Search for the cell housing the specified text and yield its (x, y) center coordinate. 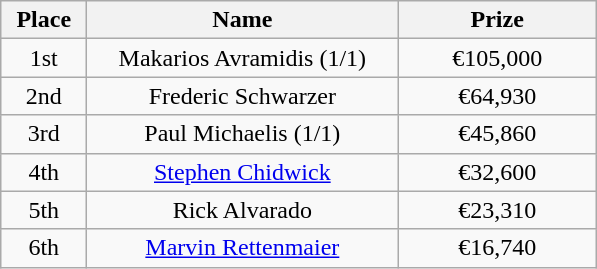
Prize (498, 20)
1st (44, 58)
6th (44, 248)
Rick Alvarado (242, 210)
€23,310 (498, 210)
€16,740 (498, 248)
€105,000 (498, 58)
€45,860 (498, 134)
Marvin Rettenmaier (242, 248)
Makarios Avramidis (1/1) (242, 58)
3rd (44, 134)
5th (44, 210)
Stephen Chidwick (242, 172)
€32,600 (498, 172)
Name (242, 20)
€64,930 (498, 96)
Paul Michaelis (1/1) (242, 134)
Place (44, 20)
4th (44, 172)
Frederic Schwarzer (242, 96)
2nd (44, 96)
